Output the [X, Y] coordinate of the center of the cell containing the given text.  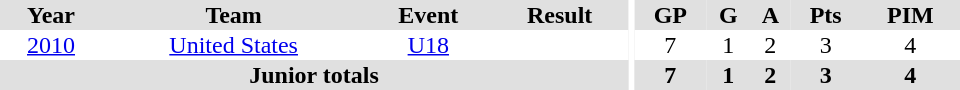
A [770, 15]
Result [560, 15]
Pts [826, 15]
PIM [910, 15]
Team [234, 15]
GP [670, 15]
United States [234, 45]
G [728, 15]
Junior totals [314, 75]
U18 [428, 45]
Year [51, 15]
2010 [51, 45]
Event [428, 15]
